Capture the cell that displays the provided text and extract its (X, Y) central coordinate. 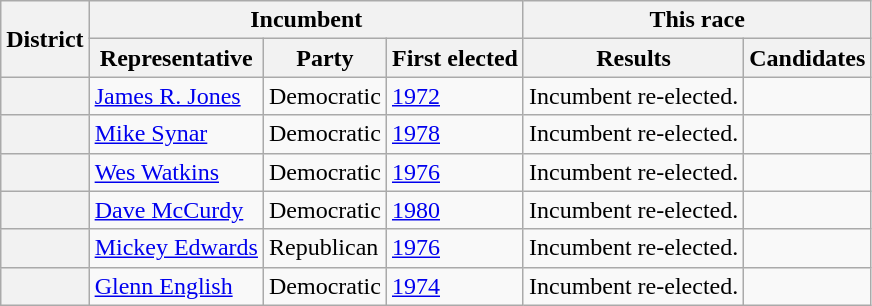
Incumbent (306, 20)
Wes Watkins (176, 172)
1972 (454, 96)
1980 (454, 210)
Glenn English (176, 286)
District (45, 39)
First elected (454, 58)
Results (633, 58)
Representative (176, 58)
Republican (324, 248)
Mickey Edwards (176, 248)
1978 (454, 134)
Party (324, 58)
Mike Synar (176, 134)
Dave McCurdy (176, 210)
1974 (454, 286)
This race (696, 20)
James R. Jones (176, 96)
Candidates (808, 58)
